For the text-containing cell, return its midpoint in [X, Y] coordinate format. 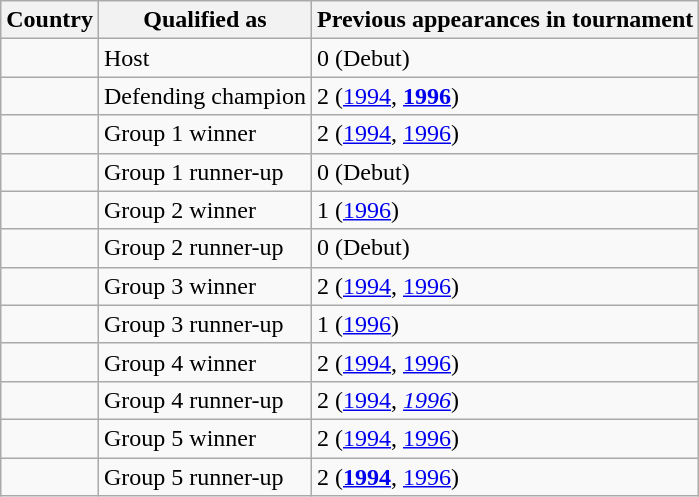
Group 1 runner-up [204, 172]
Group 3 runner-up [204, 324]
Defending champion [204, 96]
Qualified as [204, 20]
Group 1 winner [204, 134]
Host [204, 58]
Group 4 runner-up [204, 400]
Group 2 runner-up [204, 248]
Group 3 winner [204, 286]
Group 5 runner-up [204, 477]
Previous appearances in tournament [504, 20]
Group 4 winner [204, 362]
Group 2 winner [204, 210]
Country [50, 20]
Group 5 winner [204, 438]
